Return [x, y] of the center of cell containing provided text 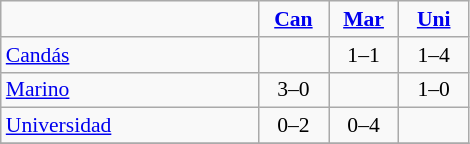
3–0 [293, 90]
Marino [130, 90]
0–2 [293, 126]
Can [293, 19]
Universidad [130, 126]
0–4 [363, 126]
1–1 [363, 55]
1–4 [434, 55]
Candás [130, 55]
1–0 [434, 90]
Uni [434, 19]
Mar [363, 19]
